Scan for the cell matching the given text and deliver its (x, y) coordinate at center. 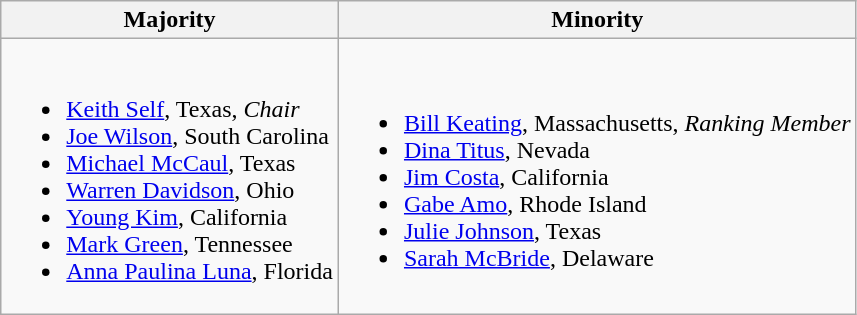
Majority (170, 20)
Bill Keating, Massachusetts, Ranking MemberDina Titus, NevadaJim Costa, CaliforniaGabe Amo, Rhode IslandJulie Johnson, TexasSarah McBride, Delaware (597, 176)
Minority (597, 20)
